Extract the [x, y] coordinate from the center of the cell holding the provided text.  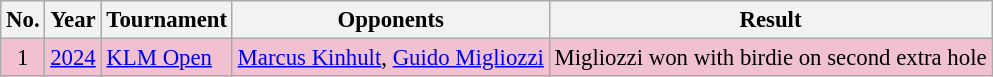
Migliozzi won with birdie on second extra hole [770, 58]
2024 [73, 58]
Marcus Kinhult, Guido Migliozzi [390, 58]
1 [23, 58]
Opponents [390, 20]
Year [73, 20]
Result [770, 20]
KLM Open [166, 58]
No. [23, 20]
Tournament [166, 20]
